Extract the [X, Y] coordinate from the center of the cell holding the provided text.  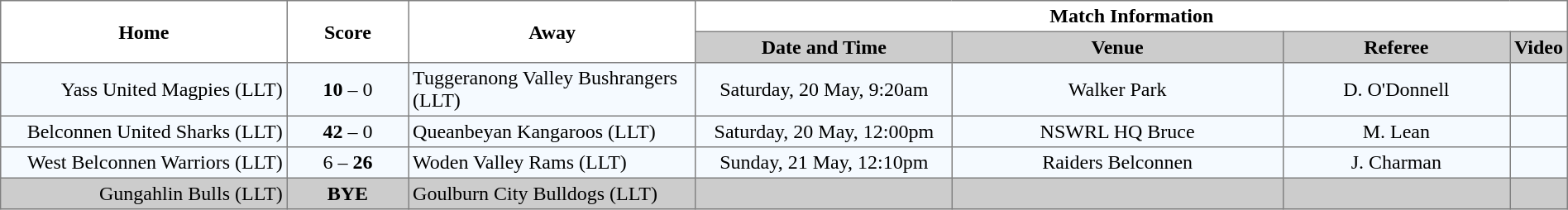
Raiders Belconnen [1117, 163]
Referee [1396, 47]
West Belconnen Warriors (LLT) [144, 163]
Video [1539, 47]
Venue [1117, 47]
42 – 0 [347, 131]
Queanbeyan Kangaroos (LLT) [552, 131]
Home [144, 31]
Gungahlin Bulls (LLT) [144, 193]
BYE [347, 193]
Sunday, 21 May, 12:10pm [824, 163]
Saturday, 20 May, 12:00pm [824, 131]
Woden Valley Rams (LLT) [552, 163]
6 – 26 [347, 163]
M. Lean [1396, 131]
NSWRL HQ Bruce [1117, 131]
Match Information [1131, 17]
Away [552, 31]
10 – 0 [347, 89]
J. Charman [1396, 163]
Yass United Magpies (LLT) [144, 89]
Date and Time [824, 47]
Walker Park [1117, 89]
Tuggeranong Valley Bushrangers (LLT) [552, 89]
Belconnen United Sharks (LLT) [144, 131]
Saturday, 20 May, 9:20am [824, 89]
Score [347, 31]
D. O'Donnell [1396, 89]
Goulburn City Bulldogs (LLT) [552, 193]
